Extract the [x, y] coordinate from the center of the cell holding the provided text.  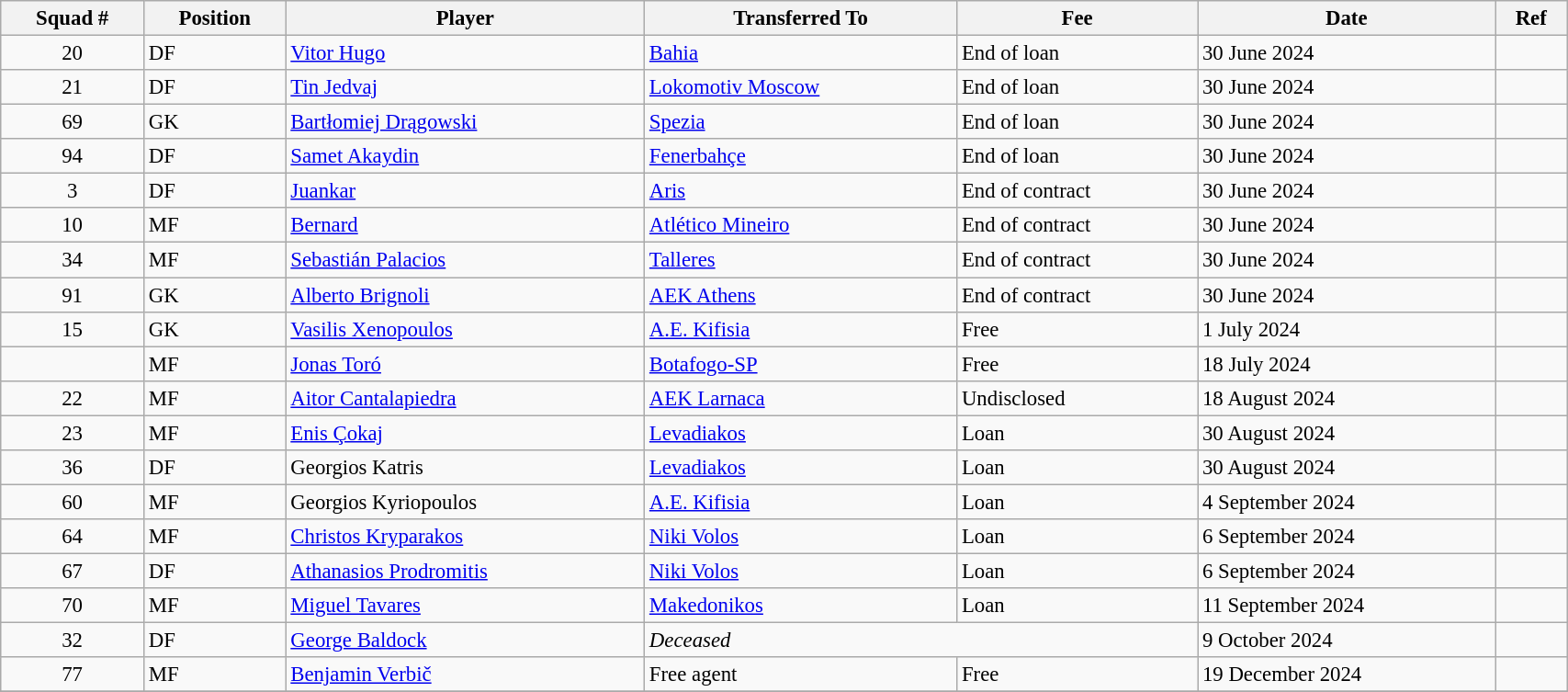
Sebastián Palacios [465, 260]
Vasilis Xenopoulos [465, 329]
1 July 2024 [1347, 329]
67 [73, 571]
Aris [801, 191]
Transferred To [801, 18]
23 [73, 433]
Athanasios Prodromitis [465, 571]
Player [465, 18]
70 [73, 606]
Free agent [801, 675]
91 [73, 295]
Fee [1077, 18]
Position [215, 18]
Ref [1531, 18]
15 [73, 329]
Squad # [73, 18]
Benjamin Verbič [465, 675]
Fenerbahçe [801, 156]
Georgios Kyriopoulos [465, 502]
Deceased [921, 641]
Bartłomiej Drągowski [465, 122]
18 August 2024 [1347, 398]
Miguel Tavares [465, 606]
George Baldock [465, 641]
Makedonikos [801, 606]
94 [73, 156]
20 [73, 53]
69 [73, 122]
AEK Larnaca [801, 398]
Georgios Katris [465, 468]
Vitor Hugo [465, 53]
Juankar [465, 191]
Talleres [801, 260]
4 September 2024 [1347, 502]
Spezia [801, 122]
Bahia [801, 53]
22 [73, 398]
Date [1347, 18]
32 [73, 641]
Lokomotiv Moscow [801, 87]
3 [73, 191]
19 December 2024 [1347, 675]
36 [73, 468]
11 September 2024 [1347, 606]
18 July 2024 [1347, 364]
Aitor Cantalapiedra [465, 398]
60 [73, 502]
77 [73, 675]
Alberto Brignoli [465, 295]
Tin Jedvaj [465, 87]
10 [73, 225]
Enis Çokaj [465, 433]
21 [73, 87]
Jonas Toró [465, 364]
Christos Kryparakos [465, 537]
Undisclosed [1077, 398]
AEK Athens [801, 295]
Atlético Mineiro [801, 225]
Samet Akaydin [465, 156]
34 [73, 260]
9 October 2024 [1347, 641]
Bernard [465, 225]
Botafogo-SP [801, 364]
64 [73, 537]
